Search for the cell housing the specified text and yield its [X, Y] center coordinate. 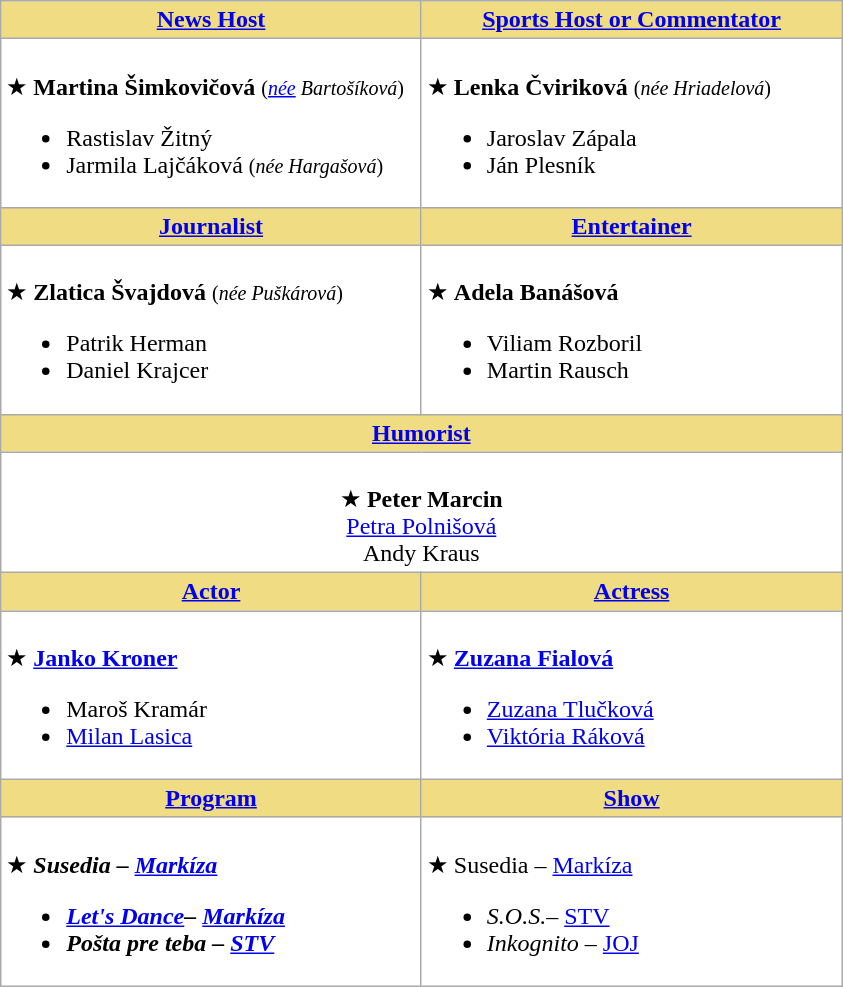
Entertainer [632, 226]
Actress [632, 592]
Actor [212, 592]
Humorist [422, 433]
Journalist [212, 226]
★ Peter Marcin Petra Polnišová Andy Kraus [422, 512]
★ Zlatica Švajdová (née Puškárová)Patrik HermanDaniel Krajcer [212, 330]
News Host [212, 20]
★ Janko KronerMaroš KramárMilan Lasica [212, 696]
Program [212, 798]
★ Adela BanášováViliam RozborilMartin Rausch [632, 330]
★ Martina Šimkovičová (née Bartošíková)Rastislav ŽitnýJarmila Lajčáková (née Hargašová) [212, 124]
★ Susedia – MarkízaLet's Dance– MarkízaPošta pre teba – STV [212, 902]
★ Lenka Čviriková (née Hriadelová)Jaroslav ZápalaJán Plesník [632, 124]
★ Susedia – MarkízaS.O.S.– STVInkognito – JOJ [632, 902]
Sports Host or Commentator [632, 20]
★ Zuzana FialováZuzana TlučkováViktória Ráková [632, 696]
Show [632, 798]
